Output the (x, y) coordinate of the center of the cell containing the given text.  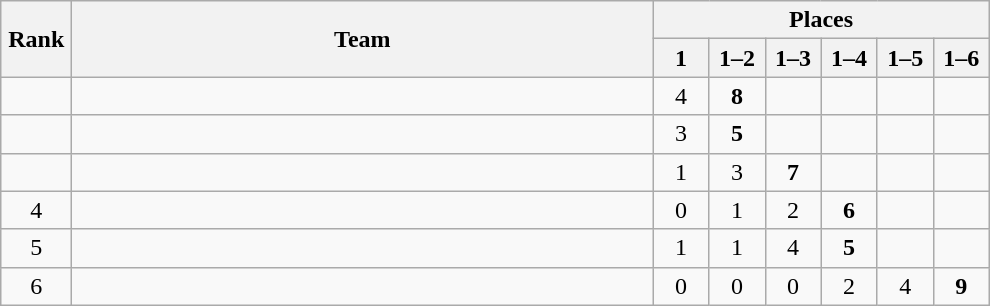
7 (793, 172)
Team (362, 39)
9 (961, 286)
8 (737, 96)
Rank (36, 39)
1–3 (793, 58)
1–5 (905, 58)
1–2 (737, 58)
1–6 (961, 58)
Places (821, 20)
1–4 (849, 58)
